Detect which cell encompasses the target text, then output its (x, y) center coordinate. 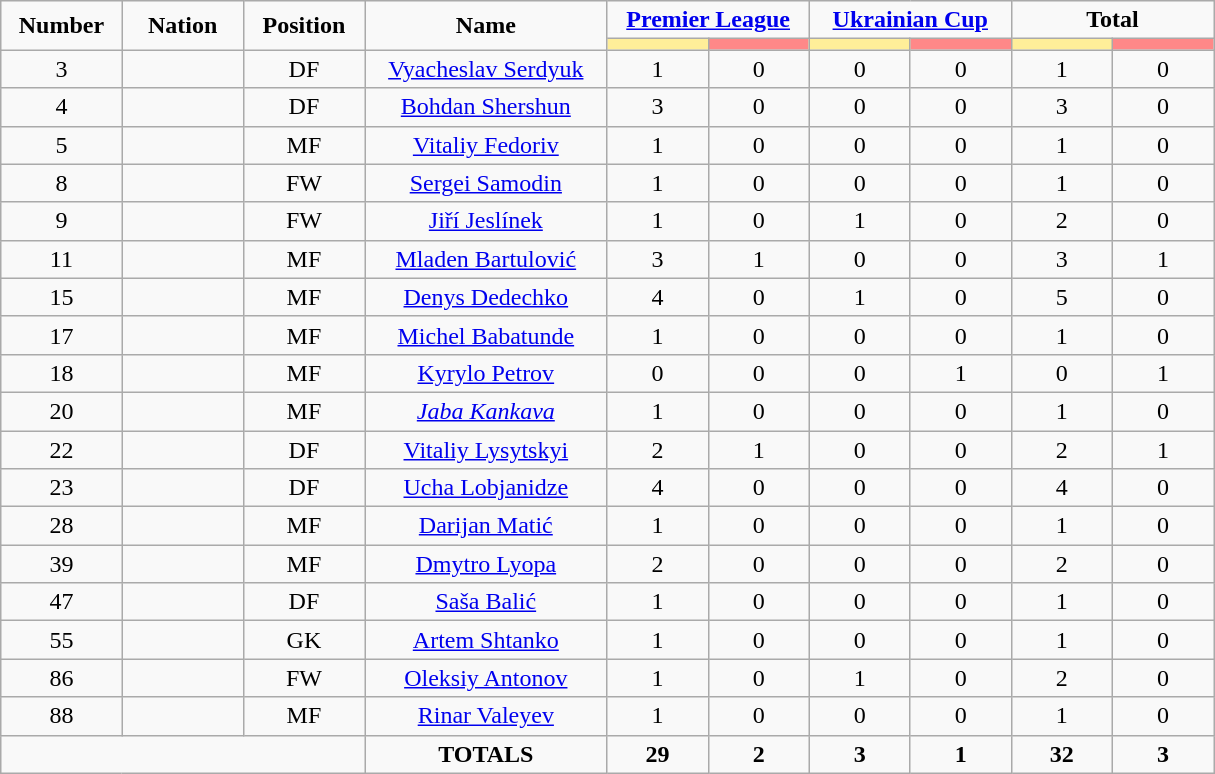
Position (304, 26)
TOTALS (486, 754)
32 (1062, 754)
Bohdan Shershun (486, 107)
Premier League (708, 20)
GK (304, 640)
9 (62, 221)
Ucha Lobjanidze (486, 488)
Vitaliy Lysytskyi (486, 449)
47 (62, 602)
18 (62, 373)
Jiří Jeslínek (486, 221)
8 (62, 183)
Total (1112, 20)
Jaba Kankava (486, 411)
86 (62, 678)
29 (658, 754)
Vitaliy Fedoriv (486, 145)
20 (62, 411)
Michel Babatunde (486, 335)
Darijan Matić (486, 526)
15 (62, 297)
Denys Dedechko (486, 297)
55 (62, 640)
Saša Balić (486, 602)
Oleksiy Antonov (486, 678)
11 (62, 259)
28 (62, 526)
39 (62, 564)
23 (62, 488)
Number (62, 26)
Ukrainian Cup (910, 20)
Sergei Samodin (486, 183)
88 (62, 716)
Kyrylo Petrov (486, 373)
22 (62, 449)
Name (486, 26)
17 (62, 335)
Artem Shtanko (486, 640)
Dmytro Lyopa (486, 564)
Rinar Valeyev (486, 716)
Nation (182, 26)
Vyacheslav Serdyuk (486, 69)
Mladen Bartulović (486, 259)
